Pinpoint the cell where the given text exists, returning its [X, Y] midpoint coordinate. 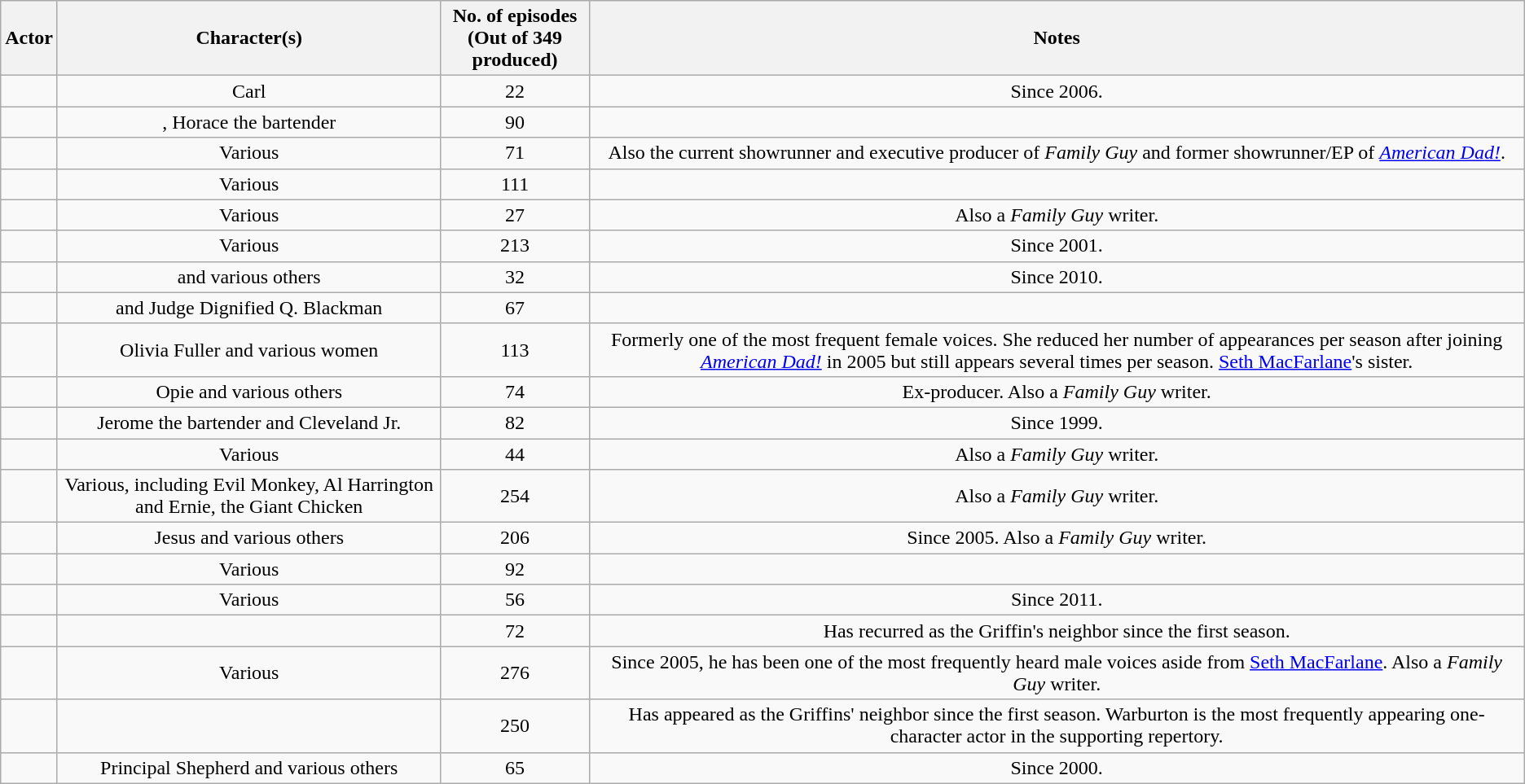
90 [515, 122]
250 [515, 726]
Since 2011. [1057, 600]
Since 2010. [1057, 277]
Since 2005. Also a Family Guy writer. [1057, 538]
Ex-producer. Also a Family Guy writer. [1057, 392]
Has recurred as the Griffin's neighbor since the first season. [1057, 631]
65 [515, 768]
56 [515, 600]
74 [515, 392]
Olivia Fuller and various women [249, 350]
Since 2006. [1057, 91]
Opie and various others [249, 392]
Character(s) [249, 38]
Since 2000. [1057, 768]
67 [515, 308]
Jerome the bartender and Cleveland Jr. [249, 423]
Since 2001. [1057, 246]
Various, including Evil Monkey, Al Harrington and Ernie, the Giant Chicken [249, 497]
111 [515, 184]
Notes [1057, 38]
32 [515, 277]
and various others [249, 277]
Principal Shepherd and various others [249, 768]
22 [515, 91]
213 [515, 246]
113 [515, 350]
and Judge Dignified Q. Blackman [249, 308]
Since 1999. [1057, 423]
Actor [29, 38]
, Horace the bartender [249, 122]
82 [515, 423]
Also the current showrunner and executive producer of Family Guy and former showrunner/EP of American Dad!. [1057, 153]
Jesus and various others [249, 538]
72 [515, 631]
92 [515, 569]
No. of episodes (Out of 349 produced) [515, 38]
Carl [249, 91]
Since 2005, he has been one of the most frequently heard male voices aside from Seth MacFarlane. Also a Family Guy writer. [1057, 672]
276 [515, 672]
206 [515, 538]
44 [515, 453]
27 [515, 215]
254 [515, 497]
71 [515, 153]
